Identify which cell holds the provided text, then report its (X, Y) central coordinate. 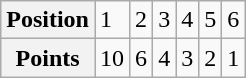
Points (48, 58)
5 (210, 20)
10 (112, 58)
Position (48, 20)
